For the text-containing cell, return its midpoint in [x, y] coordinate format. 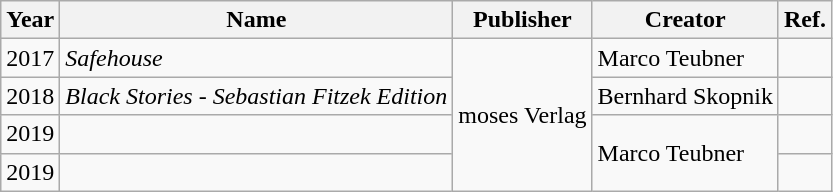
Black Stories - Sebastian Fitzek Edition [256, 96]
Publisher [522, 20]
2018 [30, 96]
moses Verlag [522, 115]
Bernhard Skopnik [685, 96]
Safehouse [256, 58]
Creator [685, 20]
Name [256, 20]
2017 [30, 58]
Year [30, 20]
Ref. [804, 20]
